Pinpoint the cell where the given text exists, returning its (X, Y) midpoint coordinate. 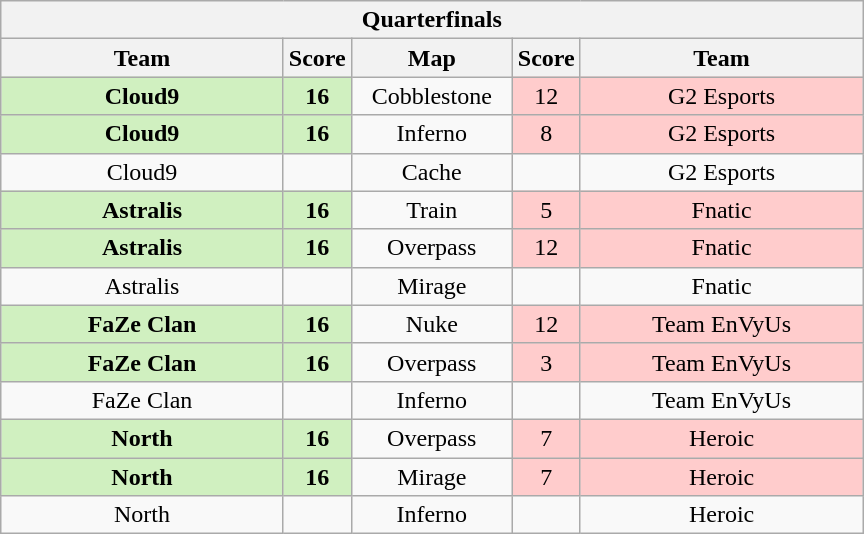
5 (546, 210)
Quarterfinals (432, 20)
Map (432, 58)
8 (546, 134)
Cache (432, 172)
3 (546, 362)
Nuke (432, 324)
Train (432, 210)
Cobblestone (432, 96)
